Detect which cell encompasses the target text, then output its (X, Y) center coordinate. 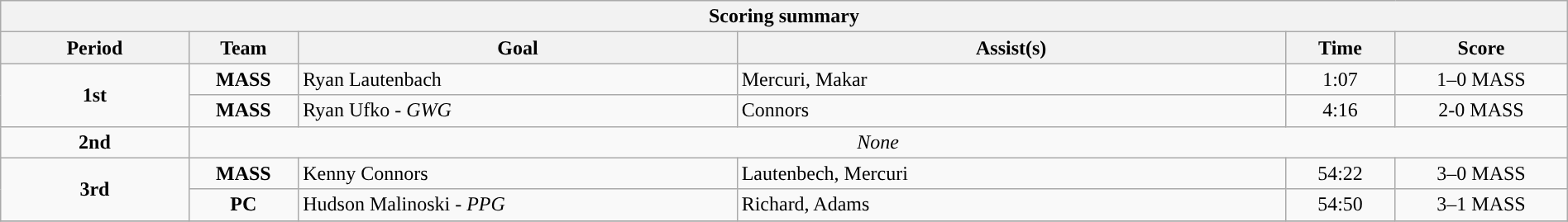
1st (94, 95)
Scoring summary (784, 17)
PC (243, 205)
Mercuri, Makar (1011, 79)
Time (1340, 48)
54:22 (1340, 173)
3–1 MASS (1481, 205)
2nd (94, 142)
Goal (518, 48)
1:07 (1340, 79)
2-0 MASS (1481, 111)
Hudson Malinoski - PPG (518, 205)
Lautenbech, Mercuri (1011, 173)
4:16 (1340, 111)
Period (94, 48)
Connors (1011, 111)
Team (243, 48)
Kenny Connors (518, 173)
Score (1481, 48)
None (878, 142)
Richard, Adams (1011, 205)
3–0 MASS (1481, 173)
1–0 MASS (1481, 79)
54:50 (1340, 205)
Assist(s) (1011, 48)
3rd (94, 189)
Ryan Lautenbach (518, 79)
Ryan Ufko - GWG (518, 111)
